For the text-containing cell, return its midpoint in [x, y] coordinate format. 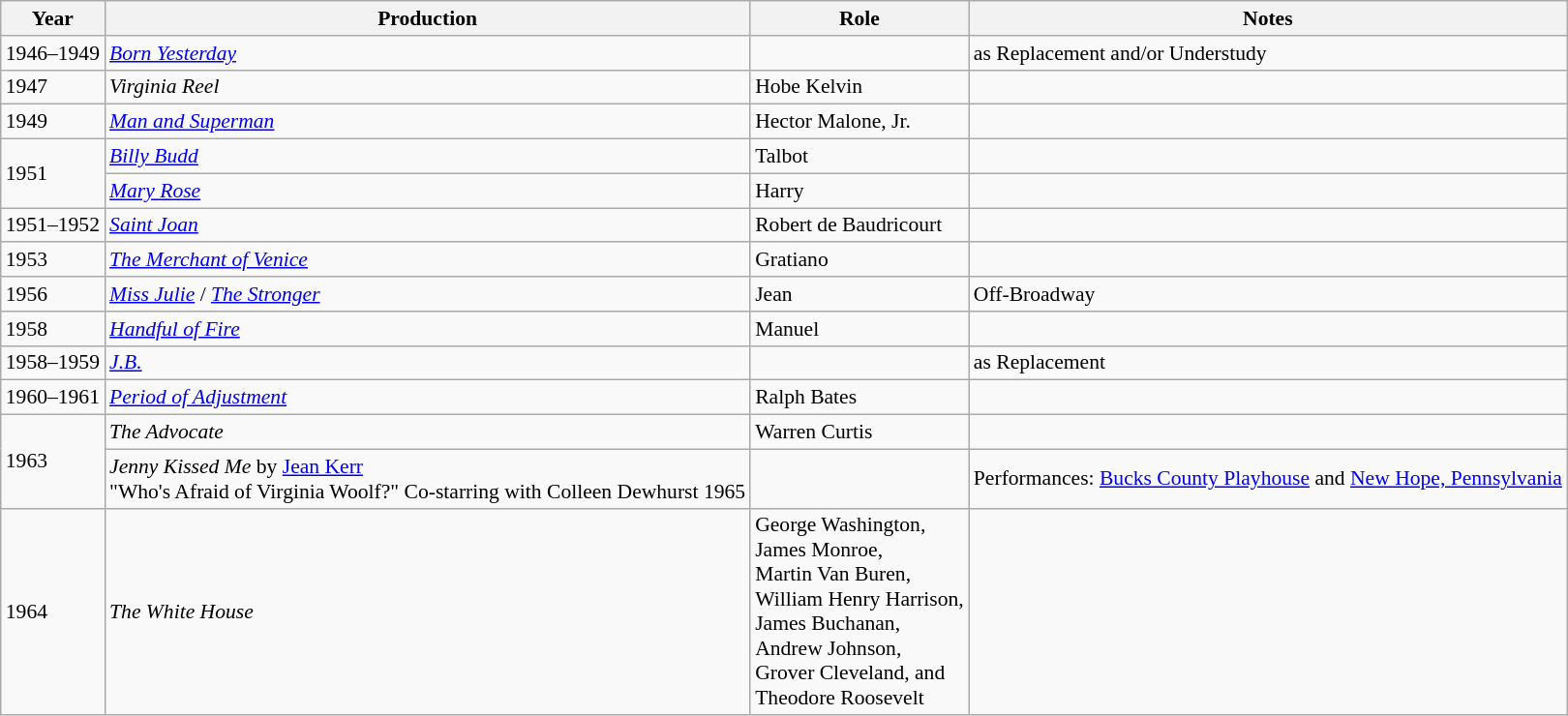
Born Yesterday [428, 53]
Saint Joan [428, 225]
The White House [428, 612]
Talbot [859, 157]
1949 [52, 122]
1951 [52, 174]
J.B. [428, 363]
Production [428, 18]
The Advocate [428, 433]
1958 [52, 329]
Robert de Baudricourt [859, 225]
as Replacement [1268, 363]
Manuel [859, 329]
1956 [52, 294]
Man and Superman [428, 122]
1958–1959 [52, 363]
Handful of Fire [428, 329]
Hector Malone, Jr. [859, 122]
The Merchant of Venice [428, 260]
1960–1961 [52, 398]
George Washington, James Monroe, Martin Van Buren, William Henry Harrison, James Buchanan, Andrew Johnson, Grover Cleveland, and Theodore Roosevelt [859, 612]
Mary Rose [428, 191]
Ralph Bates [859, 398]
Miss Julie / The Stronger [428, 294]
Performances: Bucks County Playhouse and New Hope, Pennsylvania [1268, 478]
Jenny Kissed Me by Jean Kerr "Who's Afraid of Virginia Woolf?" Co-starring with Colleen Dewhurst 1965 [428, 478]
Off-Broadway [1268, 294]
1964 [52, 612]
Gratiano [859, 260]
Virginia Reel [428, 87]
Year [52, 18]
1953 [52, 260]
Role [859, 18]
Jean [859, 294]
1951–1952 [52, 225]
Billy Budd [428, 157]
Harry [859, 191]
Notes [1268, 18]
1947 [52, 87]
Period of Adjustment [428, 398]
1946–1949 [52, 53]
1963 [52, 462]
Hobe Kelvin [859, 87]
as Replacement and/or Understudy [1268, 53]
Warren Curtis [859, 433]
